Provide the [X, Y] coordinate of the cell's center where the given text is located.  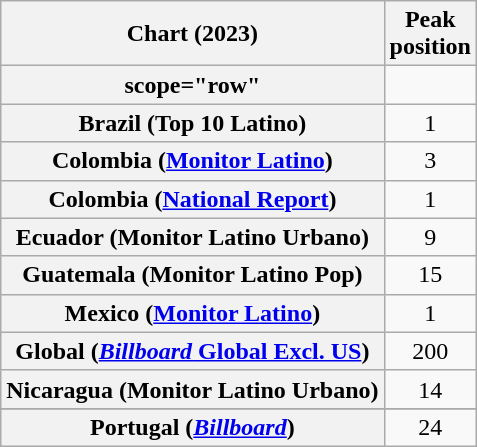
14 [430, 389]
15 [430, 275]
Colombia (National Report) [192, 199]
Brazil (Top 10 Latino) [192, 123]
Ecuador (Monitor Latino Urbano) [192, 237]
scope="row" [192, 85]
3 [430, 161]
Mexico (Monitor Latino) [192, 313]
Global (Billboard Global Excl. US) [192, 351]
9 [430, 237]
Chart (2023) [192, 34]
24 [430, 427]
Colombia (Monitor Latino) [192, 161]
200 [430, 351]
Peakposition [430, 34]
Portugal (Billboard) [192, 427]
Guatemala (Monitor Latino Pop) [192, 275]
Nicaragua (Monitor Latino Urbano) [192, 389]
